Determine the (x, y) coordinate at the center of the cell enclosing the given text.  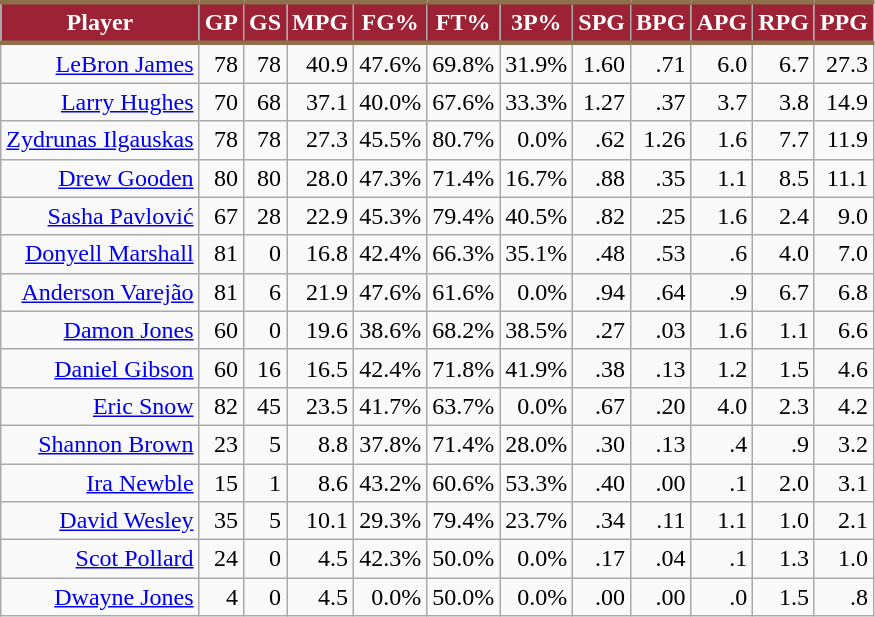
.8 (844, 597)
8.6 (320, 483)
3P% (536, 22)
45.5% (390, 140)
6 (264, 292)
Eric Snow (100, 406)
GS (264, 22)
37.8% (390, 444)
.37 (661, 102)
35 (221, 521)
21.9 (320, 292)
69.8% (464, 63)
.38 (602, 368)
MPG (320, 22)
2.3 (784, 406)
8.8 (320, 444)
.53 (661, 254)
16.5 (320, 368)
28 (264, 216)
.27 (602, 330)
19.6 (320, 330)
Donyell Marshall (100, 254)
3.8 (784, 102)
.25 (661, 216)
29.3% (390, 521)
14.9 (844, 102)
43.2% (390, 483)
Anderson Varejão (100, 292)
6.6 (844, 330)
Daniel Gibson (100, 368)
40.0% (390, 102)
.67 (602, 406)
16.7% (536, 178)
Zydrunas Ilgauskas (100, 140)
1.2 (722, 368)
.20 (661, 406)
3.2 (844, 444)
Sasha Pavlović (100, 216)
Shannon Brown (100, 444)
GP (221, 22)
67 (221, 216)
Scot Pollard (100, 559)
FG% (390, 22)
63.7% (464, 406)
4 (221, 597)
.88 (602, 178)
.71 (661, 63)
68.2% (464, 330)
37.1 (320, 102)
1.27 (602, 102)
APG (722, 22)
23 (221, 444)
.48 (602, 254)
45 (264, 406)
4.2 (844, 406)
9.0 (844, 216)
15 (221, 483)
82 (221, 406)
.62 (602, 140)
BPG (661, 22)
.64 (661, 292)
71.8% (464, 368)
6.0 (722, 63)
7.0 (844, 254)
LeBron James (100, 63)
45.3% (390, 216)
Player (100, 22)
1 (264, 483)
28.0% (536, 444)
16 (264, 368)
2.0 (784, 483)
.4 (722, 444)
PPG (844, 22)
.30 (602, 444)
11.9 (844, 140)
23.7% (536, 521)
53.3% (536, 483)
33.3% (536, 102)
Drew Gooden (100, 178)
.82 (602, 216)
RPG (784, 22)
.6 (722, 254)
SPG (602, 22)
16.8 (320, 254)
40.5% (536, 216)
22.9 (320, 216)
61.6% (464, 292)
4.6 (844, 368)
40.9 (320, 63)
6.8 (844, 292)
31.9% (536, 63)
28.0 (320, 178)
11.1 (844, 178)
47.3% (390, 178)
24 (221, 559)
.11 (661, 521)
.03 (661, 330)
60.6% (464, 483)
3.7 (722, 102)
1.3 (784, 559)
10.1 (320, 521)
.40 (602, 483)
.04 (661, 559)
35.1% (536, 254)
7.7 (784, 140)
.0 (722, 597)
Larry Hughes (100, 102)
42.3% (390, 559)
67.6% (464, 102)
80.7% (464, 140)
.35 (661, 178)
David Wesley (100, 521)
41.9% (536, 368)
2.4 (784, 216)
3.1 (844, 483)
Damon Jones (100, 330)
1.60 (602, 63)
23.5 (320, 406)
Ira Newble (100, 483)
70 (221, 102)
68 (264, 102)
.94 (602, 292)
2.1 (844, 521)
38.5% (536, 330)
FT% (464, 22)
.34 (602, 521)
1.26 (661, 140)
Dwayne Jones (100, 597)
8.5 (784, 178)
66.3% (464, 254)
.17 (602, 559)
38.6% (390, 330)
41.7% (390, 406)
